Detect which cell encompasses the target text, then output its [x, y] center coordinate. 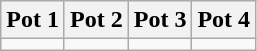
Pot 3 [160, 20]
Pot 2 [96, 20]
Pot 4 [224, 20]
Pot 1 [33, 20]
